Extract the (X, Y) coordinate from the center of the cell holding the provided text.  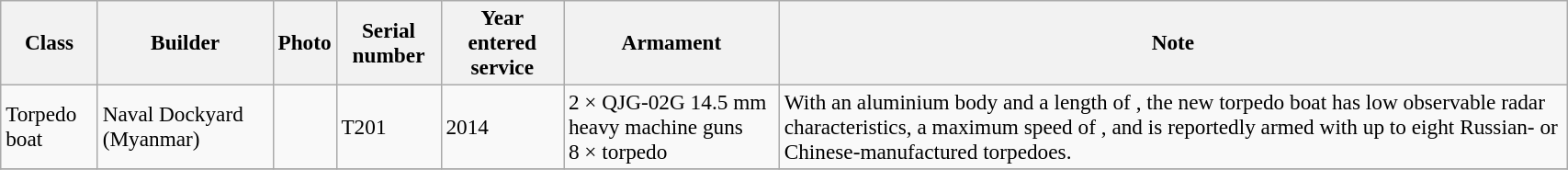
Armament (672, 42)
Class (50, 42)
Torpedo boat (50, 127)
T201 (389, 127)
Note (1172, 42)
Naval Dockyard (Myanmar) (186, 127)
Serial number (389, 42)
2 × QJG-02G 14.5 mm heavy machine guns 8 × torpedo (672, 127)
Year entered service (502, 42)
Builder (186, 42)
2014 (502, 127)
Photo (305, 42)
